Detect which cell encompasses the target text, then output its (x, y) center coordinate. 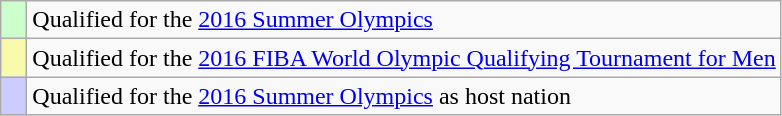
Qualified for the 2016 Summer Olympics as host nation (404, 96)
Qualified for the 2016 FIBA World Olympic Qualifying Tournament for Men (404, 58)
Qualified for the 2016 Summer Olympics (404, 20)
